Provide the [x, y] coordinate of the cell's center where the given text is located.  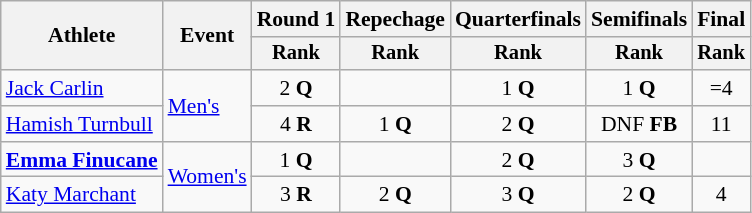
Quarterfinals [518, 19]
Emma Finucane [82, 160]
11 [721, 124]
3 R [296, 195]
Men's [208, 106]
Jack Carlin [82, 88]
Hamish Turnbull [82, 124]
Event [208, 36]
Women's [208, 178]
Repechage [395, 19]
Katy Marchant [82, 195]
Athlete [82, 36]
Round 1 [296, 19]
4 R [296, 124]
Semifinals [639, 19]
Final [721, 19]
4 [721, 195]
DNF FB [639, 124]
=4 [721, 88]
